Find where the given text appears and provide that cell's center as [x, y] coordinate. 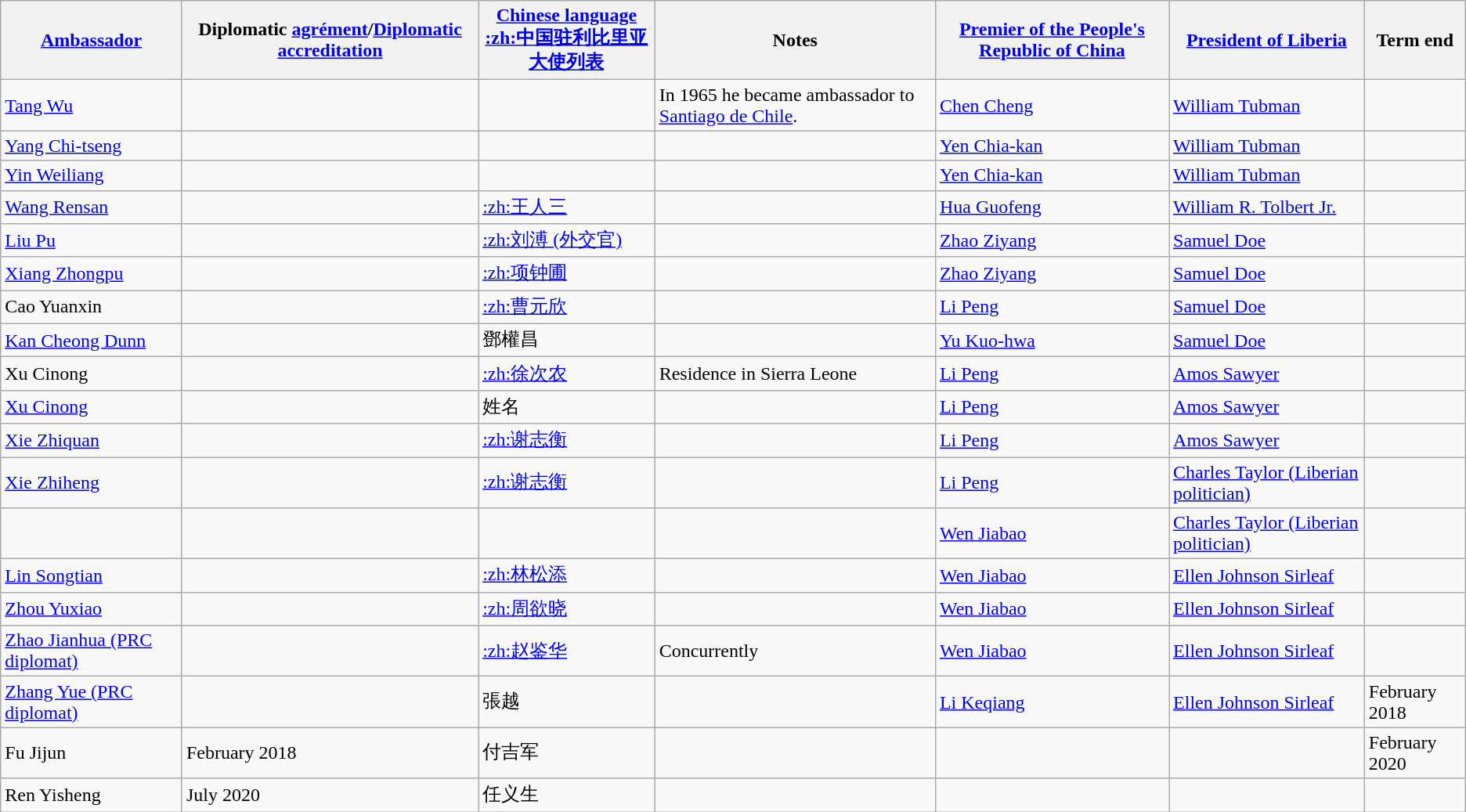
Xie Zhiheng [92, 482]
任义生 [567, 796]
Fu Jijun [92, 753]
July 2020 [330, 796]
Yang Chi-tseng [92, 146]
:zh:赵鉴华 [567, 651]
Hua Guofeng [1052, 207]
Chen Cheng [1052, 105]
Liu Pu [92, 241]
Yu Kuo-hwa [1052, 340]
Yin Weiliang [92, 175]
Li Keqiang [1052, 702]
鄧權昌 [567, 340]
William R. Tolbert Jr. [1267, 207]
付吉军 [567, 753]
Xie Zhiquan [92, 440]
Diplomatic agrément/Diplomatic accreditation [330, 41]
Lin Songtian [92, 576]
張越 [567, 702]
:zh:徐次农 [567, 374]
Concurrently [795, 651]
Ren Yisheng [92, 796]
February 2020 [1414, 753]
Kan Cheong Dunn [92, 340]
Premier of the People's Republic of China [1052, 41]
姓名 [567, 407]
Cao Yuanxin [92, 307]
Notes [795, 41]
Zhou Yuxiao [92, 609]
:zh:项钟圃 [567, 274]
Ambassador [92, 41]
Residence in Sierra Leone [795, 374]
Term end [1414, 41]
:zh:周欲晓 [567, 609]
Xiang Zhongpu [92, 274]
:zh:王人三 [567, 207]
:zh:林松添 [567, 576]
President of Liberia [1267, 41]
In 1965 he became ambassador to Santiago de Chile. [795, 105]
:zh:刘溥 (外交官) [567, 241]
Zhao Jianhua (PRC diplomat) [92, 651]
Wang Rensan [92, 207]
Chinese language:zh:中国驻利比里亚大使列表 [567, 41]
:zh:曹元欣 [567, 307]
Zhang Yue (PRC diplomat) [92, 702]
Tang Wu [92, 105]
